Provide the (x, y) coordinate of the cell's center where the given text is located.  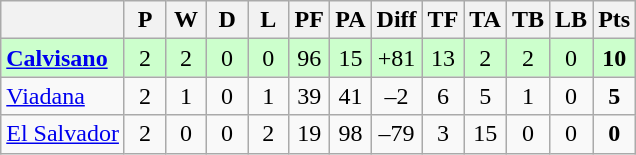
W (186, 20)
TB (528, 20)
19 (310, 134)
L (268, 20)
LB (572, 20)
PF (310, 20)
98 (350, 134)
+81 (396, 58)
39 (310, 96)
P (144, 20)
13 (443, 58)
10 (614, 58)
96 (310, 58)
–79 (396, 134)
Pts (614, 20)
TA (486, 20)
Calvisano (63, 58)
El Salvador (63, 134)
3 (443, 134)
PA (350, 20)
6 (443, 96)
TF (443, 20)
D (228, 20)
41 (350, 96)
Viadana (63, 96)
Diff (396, 20)
–2 (396, 96)
